Determine the [X, Y] coordinate at the center of the cell enclosing the given text.  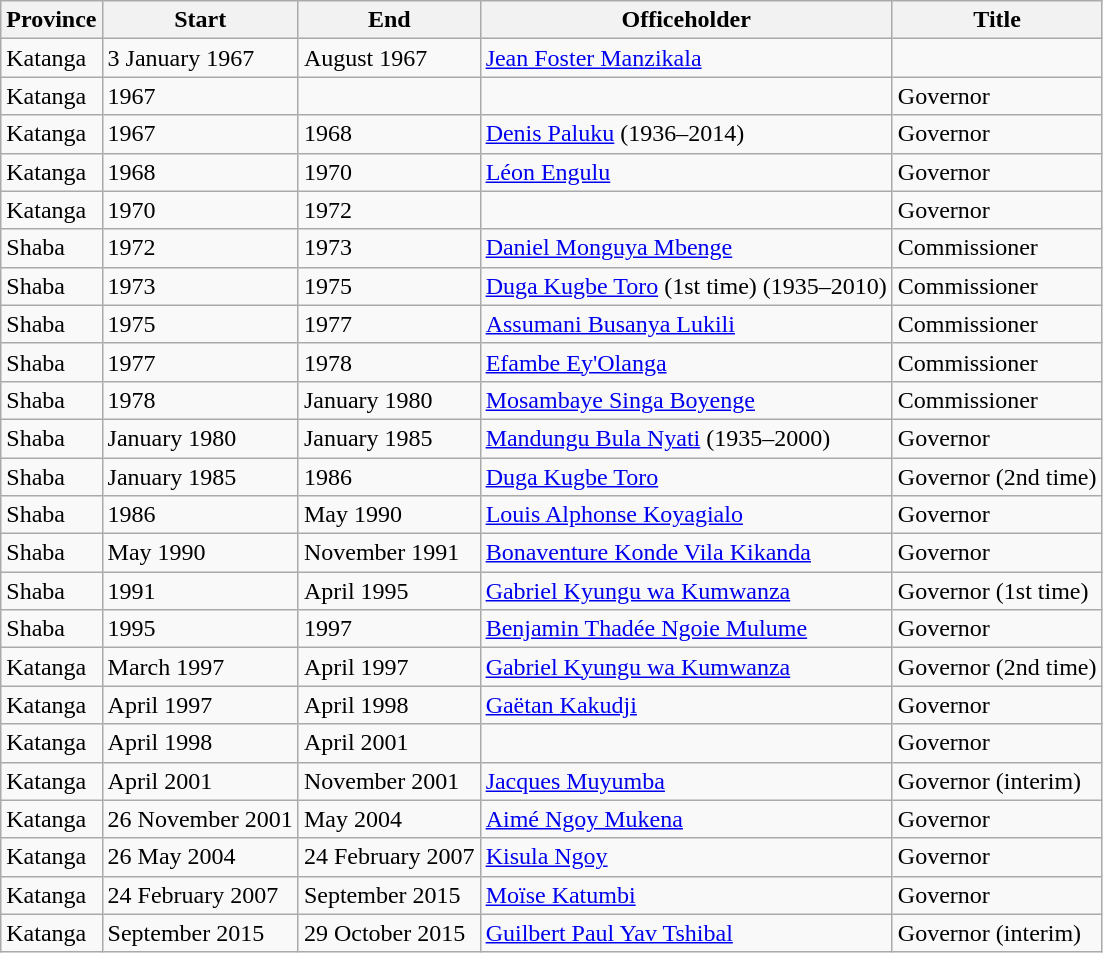
Denis Paluku (1936–2014) [686, 134]
Officeholder [686, 20]
Mandungu Bula Nyati (1935–2000) [686, 438]
Jean Foster Manzikala [686, 58]
Efambe Ey'Olanga [686, 362]
Benjamin Thadée Ngoie Mulume [686, 629]
Léon Engulu [686, 172]
26 November 2001 [200, 819]
Bonaventure Konde Vila Kikanda [686, 553]
1991 [200, 591]
Jacques Muyumba [686, 781]
End [389, 20]
Moïse Katumbi [686, 895]
1997 [389, 629]
August 1967 [389, 58]
November 1991 [389, 553]
Duga Kugbe Toro [686, 477]
Louis Alphonse Koyagialo [686, 515]
Governor (1st time) [997, 591]
Daniel Monguya Mbenge [686, 248]
April 1995 [389, 591]
March 1997 [200, 667]
1995 [200, 629]
Province [52, 20]
Start [200, 20]
Duga Kugbe Toro (1st time) (1935–2010) [686, 286]
Guilbert Paul Yav Tshibal [686, 933]
November 2001 [389, 781]
29 October 2015 [389, 933]
26 May 2004 [200, 857]
Kisula Ngoy [686, 857]
Assumani Busanya Lukili [686, 324]
May 2004 [389, 819]
Mosambaye Singa Boyenge [686, 400]
Gaëtan Kakudji [686, 705]
3 January 1967 [200, 58]
Aimé Ngoy Mukena [686, 819]
Title [997, 20]
